Output the (x, y) coordinate of the center of the cell containing the given text.  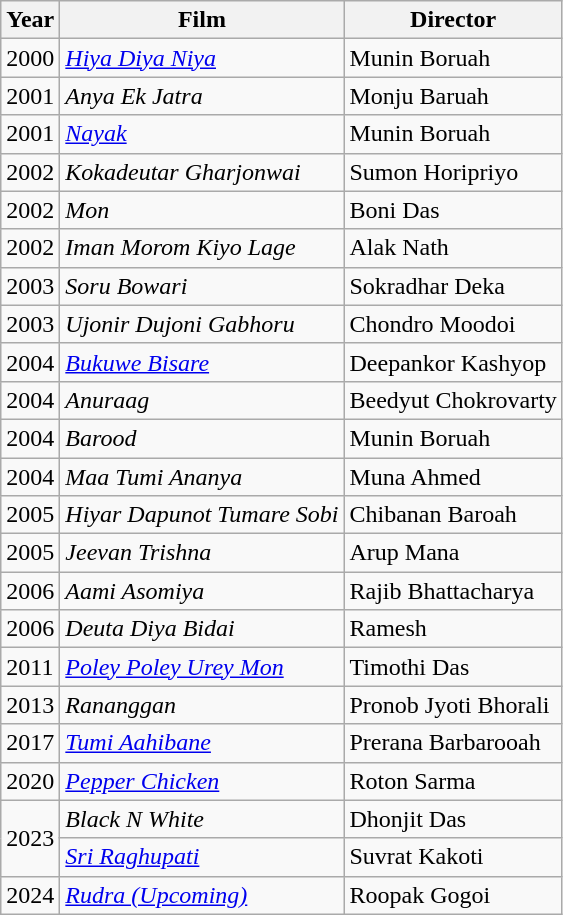
Timothi Das (453, 667)
Suvrat Kakoti (453, 857)
Monju Baruah (453, 96)
Anuraag (202, 400)
Roton Sarma (453, 781)
Dhonjit Das (453, 819)
Alak Nath (453, 248)
2017 (30, 743)
Poley Poley Urey Mon (202, 667)
2013 (30, 705)
Anya Ek Jatra (202, 96)
Film (202, 20)
Soru Bowari (202, 286)
Hiya Diya Niya (202, 58)
Aami Asomiya (202, 591)
Nayak (202, 134)
Boni Das (453, 210)
Rananggan (202, 705)
Sokradhar Deka (453, 286)
Sri Raghupati (202, 857)
Barood (202, 438)
Bukuwe Bisare (202, 362)
2023 (30, 838)
Roopak Gogoi (453, 895)
2024 (30, 895)
Prerana Barbarooah (453, 743)
Rudra (Upcoming) (202, 895)
Pepper Chicken (202, 781)
Deuta Diya Bidai (202, 629)
Ujonir Dujoni Gabhoru (202, 324)
Iman Morom Kiyo Lage (202, 248)
Deepankor Kashyop (453, 362)
Tumi Aahibane (202, 743)
2020 (30, 781)
Director (453, 20)
2000 (30, 58)
Muna Ahmed (453, 477)
Ramesh (453, 629)
Kokadeutar Gharjonwai (202, 172)
Year (30, 20)
Chibanan Baroah (453, 515)
Jeevan Trishna (202, 553)
Rajib Bhattacharya (453, 591)
Arup Mana (453, 553)
Beedyut Chokrovarty (453, 400)
Hiyar Dapunot Tumare Sobi (202, 515)
Black N White (202, 819)
Mon (202, 210)
Sumon Horipriyo (453, 172)
Chondro Moodoi (453, 324)
Maa Tumi Ananya (202, 477)
2011 (30, 667)
Pronob Jyoti Bhorali (453, 705)
